From the cell containing the given text, extract its center point as [X, Y] coordinate. 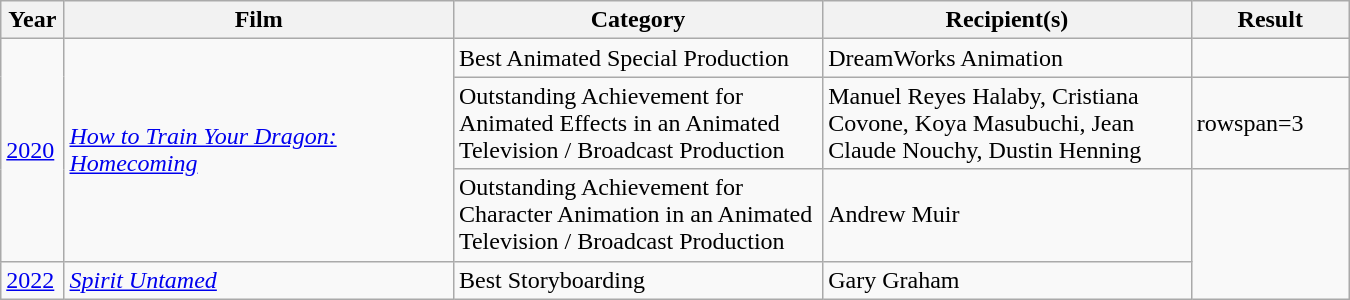
Film [258, 20]
2022 [32, 280]
Andrew Muir [1008, 215]
Year [32, 20]
Gary Graham [1008, 280]
Category [638, 20]
Best Storyboarding [638, 280]
Manuel Reyes Halaby, Cristiana Covone, Koya Masubuchi, Jean Claude Nouchy, Dustin Henning [1008, 123]
rowspan=3 [1270, 123]
Outstanding Achievement for Character Animation in an Animated Television / Broadcast Production [638, 215]
Best Animated Special Production [638, 58]
Outstanding Achievement for Animated Effects in an Animated Television / Broadcast Production [638, 123]
DreamWorks Animation [1008, 58]
Result [1270, 20]
How to Train Your Dragon: Homecoming [258, 150]
2020 [32, 150]
Spirit Untamed [258, 280]
Recipient(s) [1008, 20]
